Output the (x, y) coordinate of the center of the cell containing the given text.  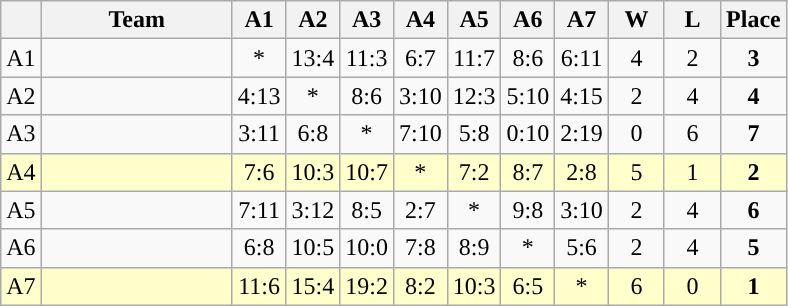
7:11 (259, 210)
7:2 (474, 172)
6:7 (420, 58)
8:2 (420, 286)
7:8 (420, 248)
2:19 (582, 134)
3 (754, 58)
12:3 (474, 96)
4:15 (582, 96)
13:4 (313, 58)
L (692, 20)
7:6 (259, 172)
2:7 (420, 210)
9:8 (528, 210)
7:10 (420, 134)
3:11 (259, 134)
10:0 (367, 248)
Place (754, 20)
8:5 (367, 210)
11:6 (259, 286)
8:7 (528, 172)
0:10 (528, 134)
6:5 (528, 286)
19:2 (367, 286)
11:7 (474, 58)
11:3 (367, 58)
7 (754, 134)
Team (136, 20)
5:10 (528, 96)
4:13 (259, 96)
3:12 (313, 210)
8:9 (474, 248)
2:8 (582, 172)
5:8 (474, 134)
5:6 (582, 248)
10:7 (367, 172)
W (636, 20)
10:5 (313, 248)
15:4 (313, 286)
6:11 (582, 58)
